Extract the (x, y) coordinate from the center of the cell holding the provided text.  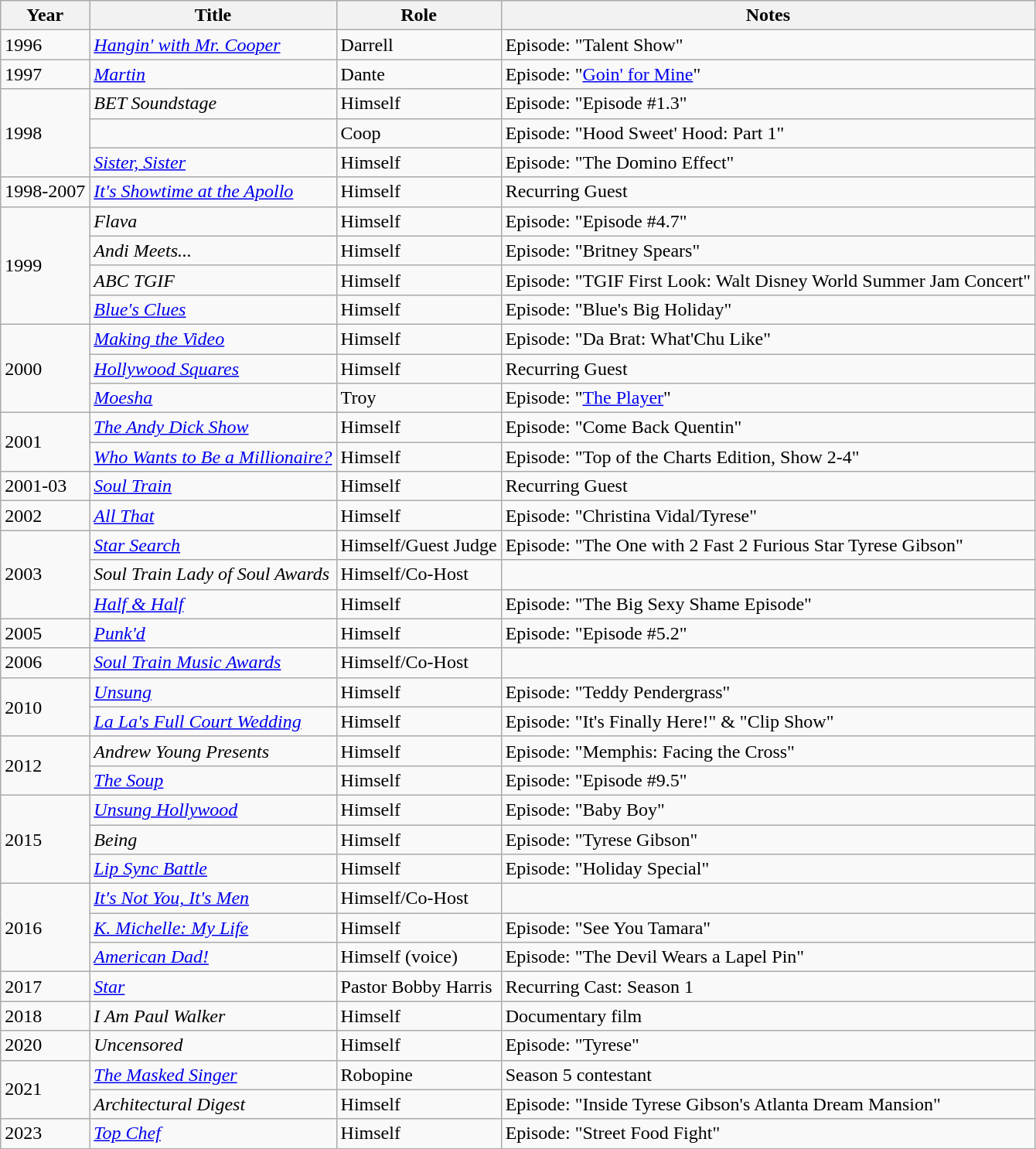
Top Chef (213, 1134)
Episode: "Talent Show" (768, 45)
Episode: "Episode #1.3" (768, 104)
Title (213, 15)
Robopine (419, 1075)
2020 (45, 1045)
Season 5 contestant (768, 1075)
Flava (213, 221)
2001-03 (45, 486)
1999 (45, 265)
Being (213, 839)
Moesha (213, 398)
2003 (45, 574)
Episode: "The Domino Effect" (768, 162)
2023 (45, 1134)
1998 (45, 133)
2010 (45, 707)
Notes (768, 15)
Who Wants to Be a Millionaire? (213, 457)
It's Not You, It's Men (213, 898)
Andrew Young Presents (213, 751)
1997 (45, 74)
Episode: "Christina Vidal/Tyrese" (768, 516)
Episode: "Holiday Special" (768, 869)
Architectural Digest (213, 1104)
Episode: "It's Finally Here!" & "Clip Show" (768, 721)
Unsung (213, 692)
2005 (45, 633)
2016 (45, 928)
Martin (213, 74)
Episode: "Top of the Charts Edition, Show 2-4" (768, 457)
Episode: "Memphis: Facing the Cross" (768, 751)
Andi Meets... (213, 251)
2001 (45, 442)
Blue's Clues (213, 309)
2002 (45, 516)
BET Soundstage (213, 104)
Episode: "See You Tamara" (768, 928)
All That (213, 516)
Episode: "TGIF First Look: Walt Disney World Summer Jam Concert" (768, 280)
Episode: "Da Brat: What'Chu Like" (768, 339)
Episode: "Baby Boy" (768, 810)
ABC TGIF (213, 280)
Himself (voice) (419, 957)
Role (419, 15)
2015 (45, 839)
Episode: "Tyrese Gibson" (768, 839)
Episode: "The Big Sexy Shame Episode" (768, 604)
Soul Train (213, 486)
Uncensored (213, 1045)
Episode: "Teddy Pendergrass" (768, 692)
Dante (419, 74)
2021 (45, 1089)
Episode: "Inside Tyrese Gibson's Atlanta Dream Mansion" (768, 1104)
Year (45, 15)
2000 (45, 368)
Episode: "The Player" (768, 398)
Soul Train Music Awards (213, 663)
Himself/Guest Judge (419, 545)
Episode: "Street Food Fight" (768, 1134)
Pastor Bobby Harris (419, 987)
The Soup (213, 780)
Half & Half (213, 604)
1996 (45, 45)
La La's Full Court Wedding (213, 721)
Hangin' with Mr. Cooper (213, 45)
Coop (419, 133)
K. Michelle: My Life (213, 928)
It's Showtime at the Apollo (213, 192)
Darrell (419, 45)
Sister, Sister (213, 162)
Episode: "Episode #5.2" (768, 633)
Episode: "The One with 2 Fast 2 Furious Star Tyrese Gibson" (768, 545)
2018 (45, 1016)
The Masked Singer (213, 1075)
2017 (45, 987)
Lip Sync Battle (213, 869)
Episode: "Blue's Big Holiday" (768, 309)
Episode: "Britney Spears" (768, 251)
Episode: "The Devil Wears a Lapel Pin" (768, 957)
Unsung Hollywood (213, 810)
Making the Video (213, 339)
Soul Train Lady of Soul Awards (213, 574)
Punk'd (213, 633)
Troy (419, 398)
Recurring Cast: Season 1 (768, 987)
Episode: "Episode #9.5" (768, 780)
2006 (45, 663)
Star (213, 987)
2012 (45, 765)
Star Search (213, 545)
Episode: "Come Back Quentin" (768, 428)
1998-2007 (45, 192)
Episode: "Episode #4.7" (768, 221)
American Dad! (213, 957)
Hollywood Squares (213, 369)
I Am Paul Walker (213, 1016)
Documentary film (768, 1016)
Episode: "Goin' for Mine" (768, 74)
Episode: "Tyrese" (768, 1045)
The Andy Dick Show (213, 428)
Episode: "Hood Sweet' Hood: Part 1" (768, 133)
